Locate the cell with the specified text and output its (X, Y) center coordinate. 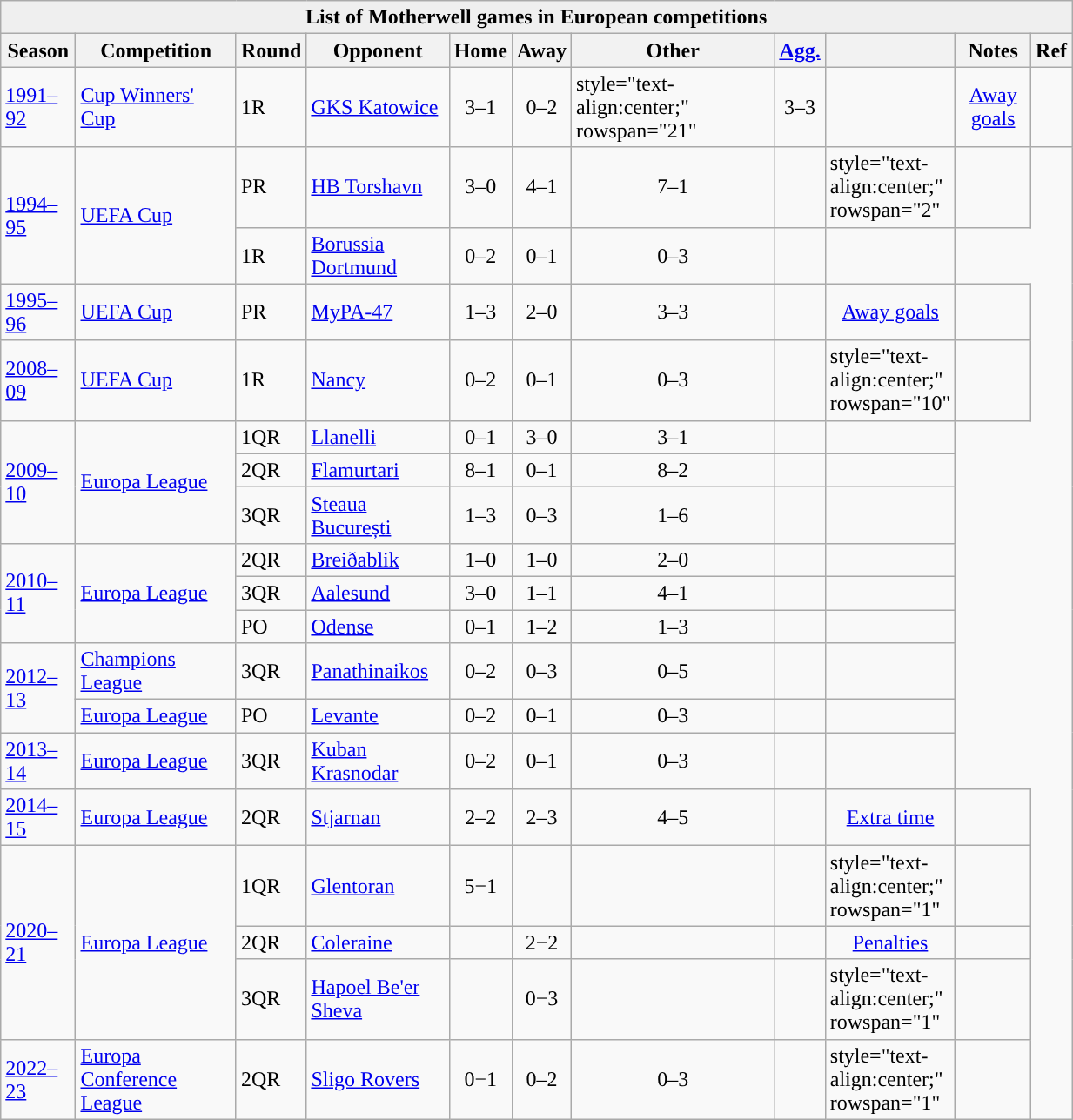
2009–10 (38, 482)
Stjarnan (378, 818)
MyPA-47 (378, 312)
style="text-align:center;" rowspan="2" (890, 187)
style="text-align:center;" rowspan="10" (890, 380)
Opponent (378, 50)
1–6 (672, 515)
Hapoel Be'er Sheva (378, 999)
4–5 (672, 818)
Cup Winners' Cup (156, 107)
Extra time (890, 818)
Llanelli (378, 437)
7–1 (672, 187)
Round (271, 50)
Agg. (800, 50)
0−1 (480, 1079)
Home (480, 50)
0−3 (542, 999)
2020–21 (38, 942)
Borussia Dortmund (378, 256)
Coleraine (378, 942)
GKS Katowice (378, 107)
Competition (156, 50)
2013–14 (38, 761)
2022–23 (38, 1079)
Breiðablik (378, 560)
1–2 (542, 626)
Sligo Rovers (378, 1079)
Ref (1051, 50)
2012–13 (38, 687)
HB Torshavn (378, 187)
1994–95 (38, 216)
2008–09 (38, 380)
1991–92 (38, 107)
Nancy (378, 380)
Champions League (156, 672)
Kuban Krasnodar (378, 761)
Season (38, 50)
style="text-align:center;" rowspan="21" (672, 107)
1–1 (542, 593)
Flamurtari (378, 470)
Away (542, 50)
List of Motherwell games in European competitions (536, 17)
Levante (378, 716)
Aalesund (378, 593)
Other (672, 50)
2–3 (542, 818)
2014–15 (38, 818)
8–1 (480, 470)
1995–96 (38, 312)
2–2 (480, 818)
Europa Conference League (156, 1079)
Notes (994, 50)
Glentoran (378, 886)
Panathinaikos (378, 672)
Penalties (890, 942)
Odense (378, 626)
Steaua București (378, 515)
5−1 (480, 886)
2010–11 (38, 593)
0–5 (672, 672)
2−2 (542, 942)
8–2 (672, 470)
